Capture the cell that displays the provided text and extract its [X, Y] central coordinate. 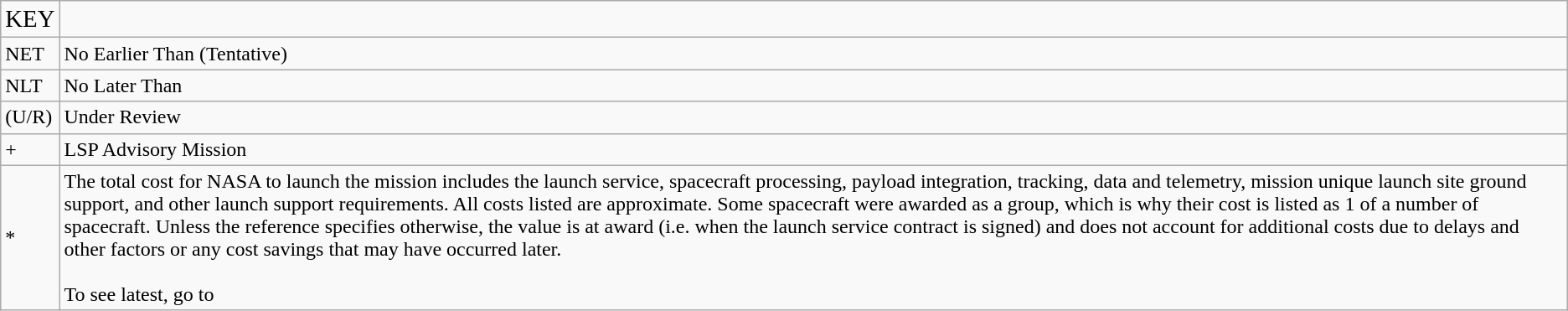
* [30, 238]
No Later Than [813, 86]
(U/R) [30, 117]
NLT [30, 86]
LSP Advisory Mission [813, 149]
+ [30, 149]
No Earlier Than (Tentative) [813, 54]
KEY [30, 19]
NET [30, 54]
Under Review [813, 117]
